Provide the [X, Y] coordinate of the cell's center where the given text is located.  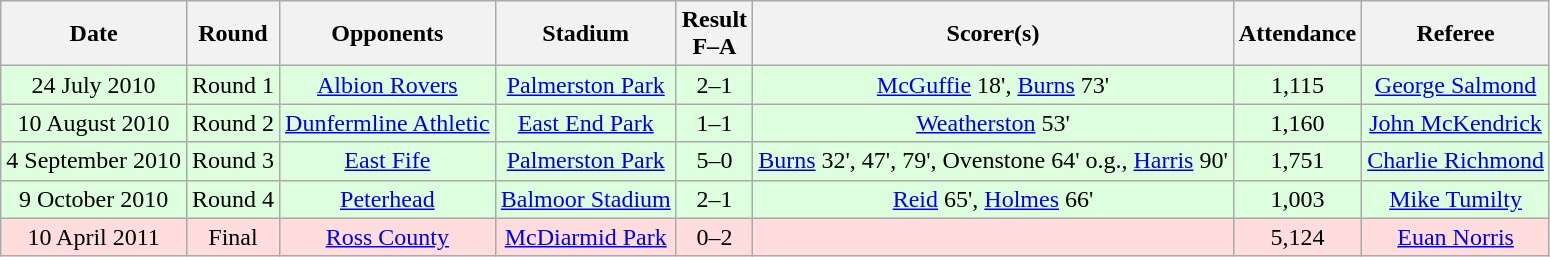
George Salmond [1456, 85]
Round 3 [232, 161]
McDiarmid Park [586, 237]
Ross County [388, 237]
Dunfermline Athletic [388, 123]
24 July 2010 [94, 85]
Stadium [586, 34]
McGuffie 18', Burns 73' [994, 85]
0–2 [714, 237]
East End Park [586, 123]
1–1 [714, 123]
Attendance [1297, 34]
Scorer(s) [994, 34]
Balmoor Stadium [586, 199]
5,124 [1297, 237]
Round 2 [232, 123]
Date [94, 34]
Round [232, 34]
10 April 2011 [94, 237]
Peterhead [388, 199]
4 September 2010 [94, 161]
Charlie Richmond [1456, 161]
Referee [1456, 34]
ResultF–A [714, 34]
1,751 [1297, 161]
1,115 [1297, 85]
Mike Tumilty [1456, 199]
Reid 65', Holmes 66' [994, 199]
1,160 [1297, 123]
1,003 [1297, 199]
Final [232, 237]
Round 4 [232, 199]
Opponents [388, 34]
Round 1 [232, 85]
East Fife [388, 161]
Burns 32', 47', 79', Ovenstone 64' o.g., Harris 90' [994, 161]
10 August 2010 [94, 123]
Albion Rovers [388, 85]
Euan Norris [1456, 237]
John McKendrick [1456, 123]
9 October 2010 [94, 199]
Weatherston 53' [994, 123]
5–0 [714, 161]
